Scan for the cell matching the given text and deliver its (X, Y) coordinate at center. 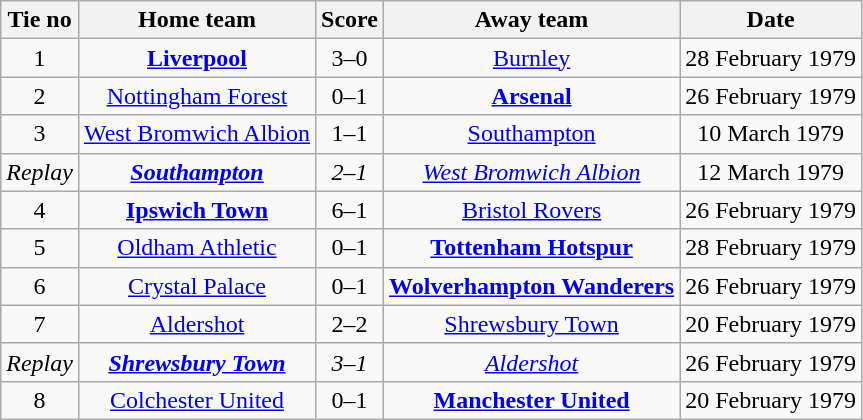
Manchester United (532, 400)
3–0 (350, 58)
5 (40, 248)
1 (40, 58)
Colchester United (196, 400)
Home team (196, 20)
4 (40, 210)
Burnley (532, 58)
2–2 (350, 324)
Date (771, 20)
3 (40, 134)
8 (40, 400)
Wolverhampton Wanderers (532, 286)
2 (40, 96)
7 (40, 324)
Crystal Palace (196, 286)
10 March 1979 (771, 134)
6–1 (350, 210)
Away team (532, 20)
Ipswich Town (196, 210)
Tie no (40, 20)
Bristol Rovers (532, 210)
12 March 1979 (771, 172)
Nottingham Forest (196, 96)
2–1 (350, 172)
Liverpool (196, 58)
Arsenal (532, 96)
Oldham Athletic (196, 248)
1–1 (350, 134)
6 (40, 286)
Score (350, 20)
3–1 (350, 362)
Tottenham Hotspur (532, 248)
